Detect which cell encompasses the target text, then output its [X, Y] center coordinate. 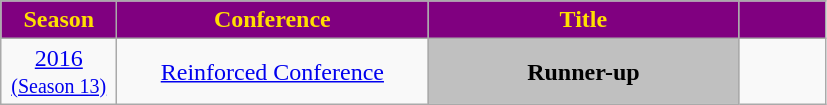
Reinforced Conference [272, 72]
2016 (Season 13) [59, 72]
Title [584, 20]
Runner-up [584, 72]
Season [59, 20]
Conference [272, 20]
